Detect which cell encompasses the target text, then output its (x, y) center coordinate. 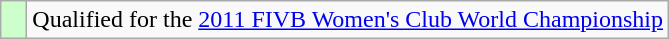
Qualified for the 2011 FIVB Women's Club World Championship (348, 20)
